Return the (X, Y) coordinate for the center point of the cell that contains the specified text.  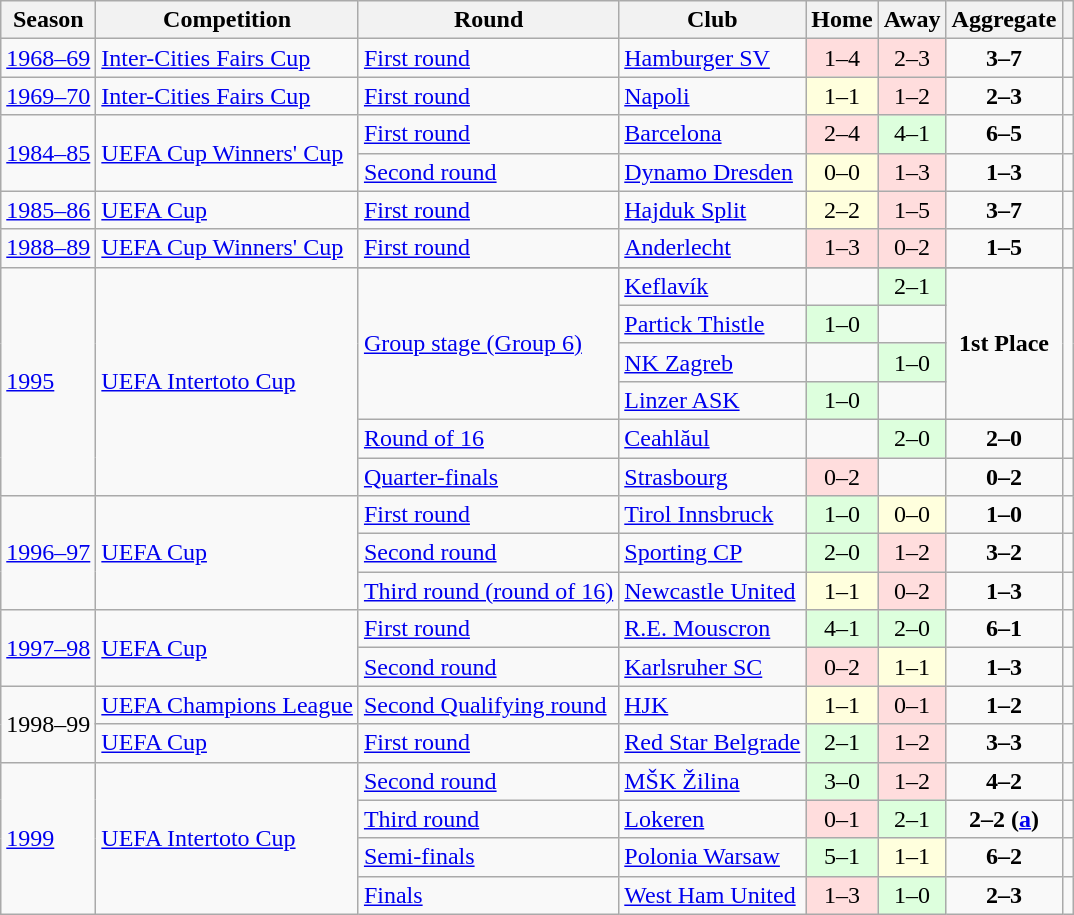
Home (842, 20)
Karlsruher SC (712, 667)
Sporting CP (712, 553)
1984–85 (48, 153)
1968–69 (48, 58)
Semi-finals (488, 857)
Polonia Warsaw (712, 857)
MŠK Žilina (712, 781)
3–3 (1004, 743)
Third round (488, 819)
Third round (round of 16) (488, 591)
2–4 (842, 134)
Keflavík (712, 286)
6–1 (1004, 629)
Round (488, 20)
6–2 (1004, 857)
Season (48, 20)
Barcelona (712, 134)
Quarter-finals (488, 477)
3–0 (842, 781)
Group stage (Group 6) (488, 343)
Dynamo Dresden (712, 172)
Strasbourg (712, 477)
UEFA Champions League (228, 705)
2–2 (a) (1004, 819)
2–2 (842, 210)
Newcastle United (712, 591)
Partick Thistle (712, 324)
1985–86 (48, 210)
4–2 (1004, 781)
3–2 (1004, 553)
1996–97 (48, 553)
Hajduk Split (712, 210)
Second Qualifying round (488, 705)
1–4 (842, 58)
HJK (712, 705)
Away (912, 20)
1st Place (1004, 343)
NK Zagreb (712, 362)
Lokeren (712, 819)
Finals (488, 895)
Aggregate (1004, 20)
West Ham United (712, 895)
Ceahlăul (712, 438)
Linzer ASK (712, 400)
1988–89 (48, 248)
Anderlecht (712, 248)
1997–98 (48, 648)
Hamburger SV (712, 58)
Napoli (712, 96)
1999 (48, 838)
Red Star Belgrade (712, 743)
Club (712, 20)
R.E. Mouscron (712, 629)
Competition (228, 20)
1969–70 (48, 96)
1998–99 (48, 724)
Round of 16 (488, 438)
5–1 (842, 857)
1995 (48, 381)
Tirol Innsbruck (712, 515)
6–5 (1004, 134)
